Output the (x, y) coordinate of the center of the cell containing the given text.  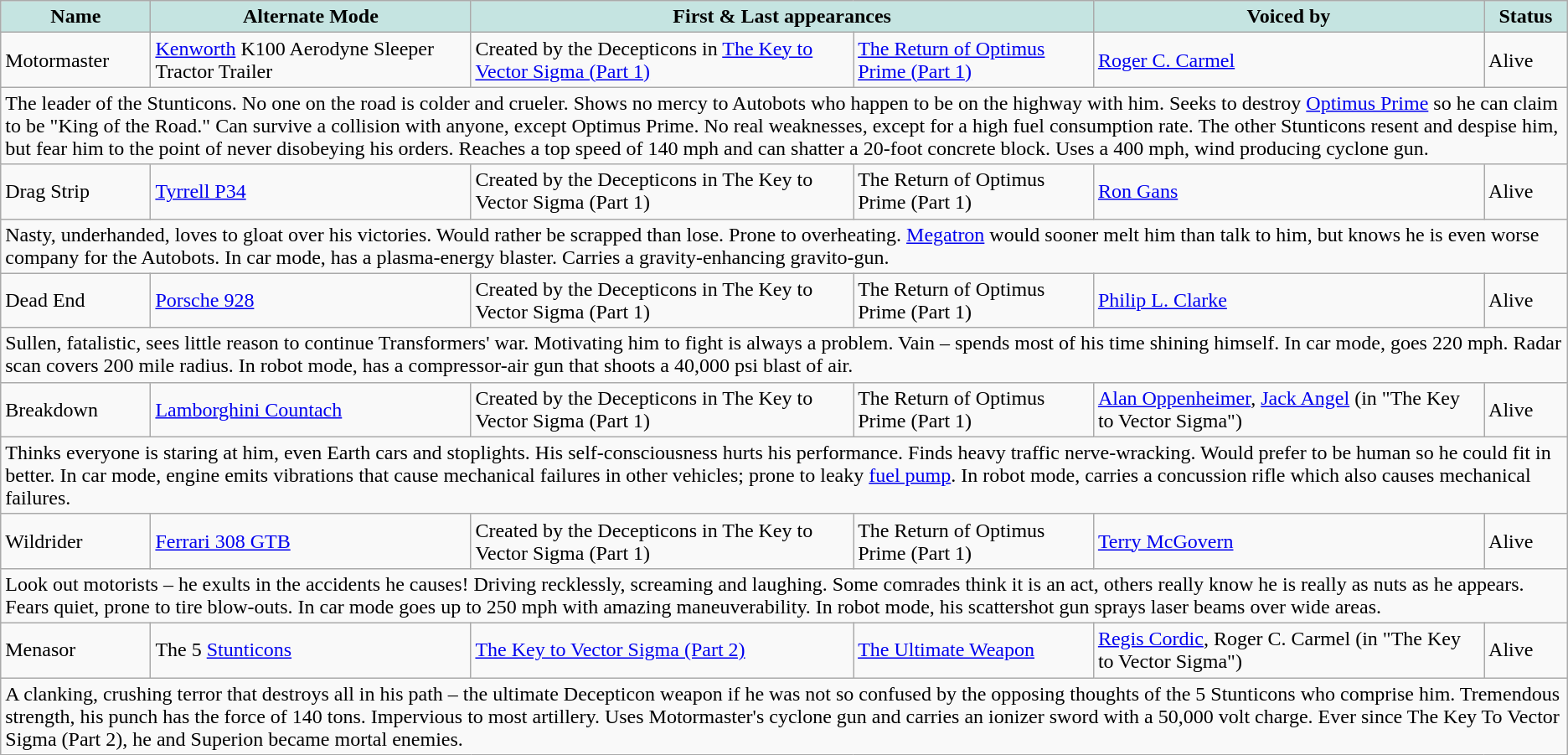
Name (75, 17)
Alternate Mode (311, 17)
Porsche 928 (311, 300)
Ferrari 308 GTB (311, 541)
Voiced by (1288, 17)
Terry McGovern (1288, 541)
Status (1526, 17)
Drag Strip (75, 191)
Menasor (75, 650)
Roger C. Carmel (1288, 60)
The Ultimate Weapon (973, 650)
The Key to Vector Sigma (Part 2) (662, 650)
Tyrrell P34 (311, 191)
Ron Gans (1288, 191)
Wildrider (75, 541)
Alan Oppenheimer, Jack Angel (in "The Key to Vector Sigma") (1288, 409)
Lamborghini Countach (311, 409)
Dead End (75, 300)
First & Last appearances (782, 17)
Philip L. Clarke (1288, 300)
The 5 Stunticons (311, 650)
Motormaster (75, 60)
Breakdown (75, 409)
Regis Cordic, Roger C. Carmel (in "The Key to Vector Sigma") (1288, 650)
Kenworth K100 Aerodyne Sleeper Tractor Trailer (311, 60)
